Output the (X, Y) coordinate of the center of the cell containing the given text.  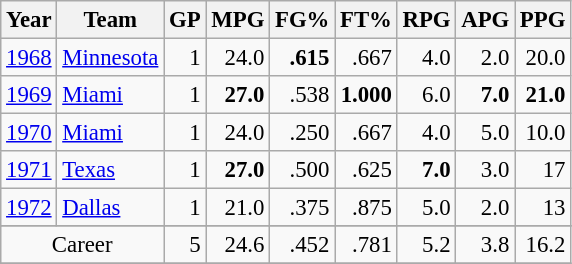
3.8 (486, 245)
.500 (302, 170)
.538 (302, 95)
Year (29, 20)
20.0 (543, 58)
MPG (238, 20)
Career (82, 245)
Team (110, 20)
5.2 (426, 245)
.625 (366, 170)
FG% (302, 20)
Texas (110, 170)
Minnesota (110, 58)
APG (486, 20)
.452 (302, 245)
.615 (302, 58)
1969 (29, 95)
1970 (29, 133)
17 (543, 170)
13 (543, 208)
PPG (543, 20)
GP (185, 20)
.250 (302, 133)
3.0 (486, 170)
.875 (366, 208)
1.000 (366, 95)
1968 (29, 58)
10.0 (543, 133)
FT% (366, 20)
Dallas (110, 208)
.375 (302, 208)
1971 (29, 170)
1972 (29, 208)
6.0 (426, 95)
5 (185, 245)
24.6 (238, 245)
16.2 (543, 245)
.781 (366, 245)
RPG (426, 20)
